Detect which cell encompasses the target text, then output its [X, Y] center coordinate. 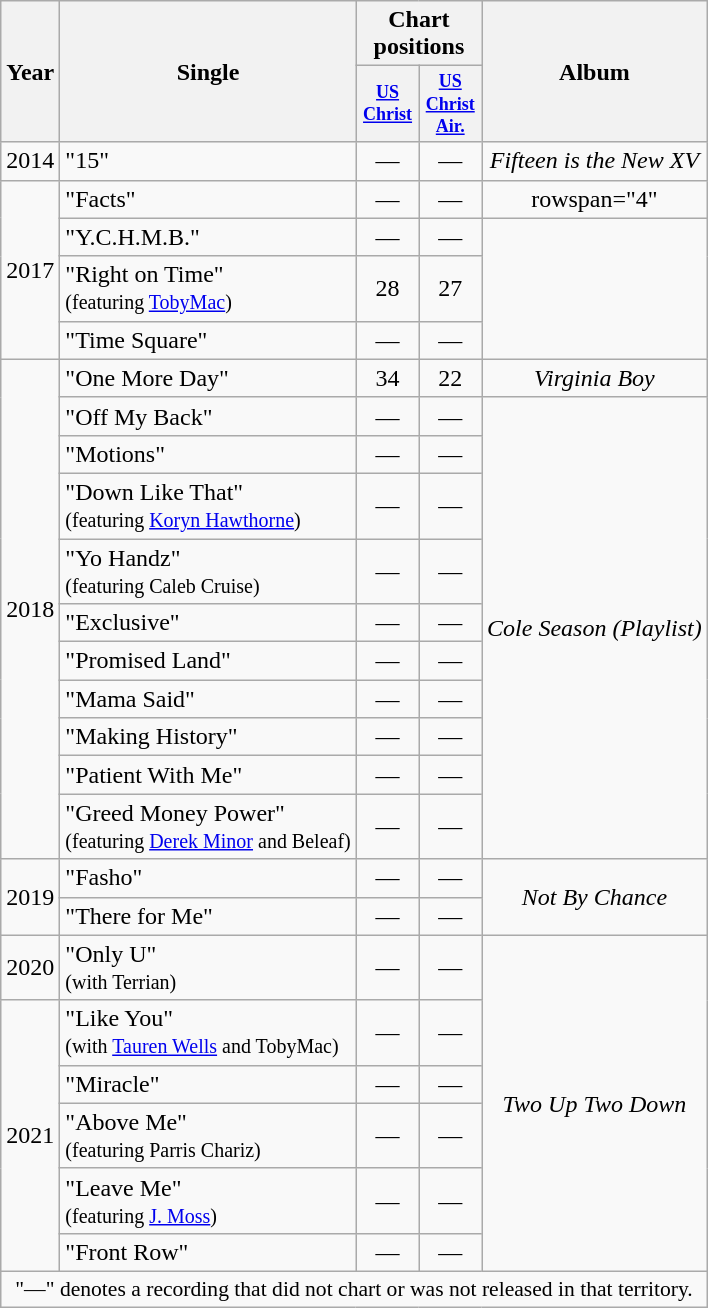
"Motions" [208, 454]
"Down Like That"(featuring Koryn Hawthorne) [208, 506]
Year [30, 72]
"Above Me"(featuring Parris Chariz) [208, 1136]
"Miracle" [208, 1084]
34 [388, 378]
2018 [30, 609]
"Off My Back" [208, 416]
"Time Square" [208, 340]
27 [450, 288]
Two Up Two Down [595, 1103]
2020 [30, 968]
2019 [30, 897]
USChrist Air. [450, 104]
"Only U"(with Terrian) [208, 968]
"Facts" [208, 199]
"Front Row" [208, 1252]
"Greed Money Power"(featuring Derek Minor and Beleaf) [208, 826]
Fifteen is the New XV [595, 161]
22 [450, 378]
"One More Day" [208, 378]
"Patient With Me" [208, 775]
"There for Me" [208, 916]
"Exclusive" [208, 623]
2021 [30, 1136]
"—" denotes a recording that did not chart or was not released in that territory. [354, 1289]
rowspan="4" [595, 199]
"15" [208, 161]
USChrist [388, 104]
"Fasho" [208, 878]
Virginia Boy [595, 378]
"Leave Me"(featuring J. Moss) [208, 1200]
"Yo Handz"(featuring Caleb Cruise) [208, 572]
Cole Season (Playlist) [595, 628]
Chart positions [418, 34]
"Y.C.H.M.B." [208, 237]
"Promised Land" [208, 661]
2017 [30, 270]
28 [388, 288]
Album [595, 72]
2014 [30, 161]
"Mama Said" [208, 699]
"Like You"(with Tauren Wells and TobyMac) [208, 1032]
"Making History" [208, 737]
Single [208, 72]
"Right on Time"(featuring TobyMac) [208, 288]
Not By Chance [595, 897]
